Return the [x, y] coordinate for the center point of the cell that contains the specified text.  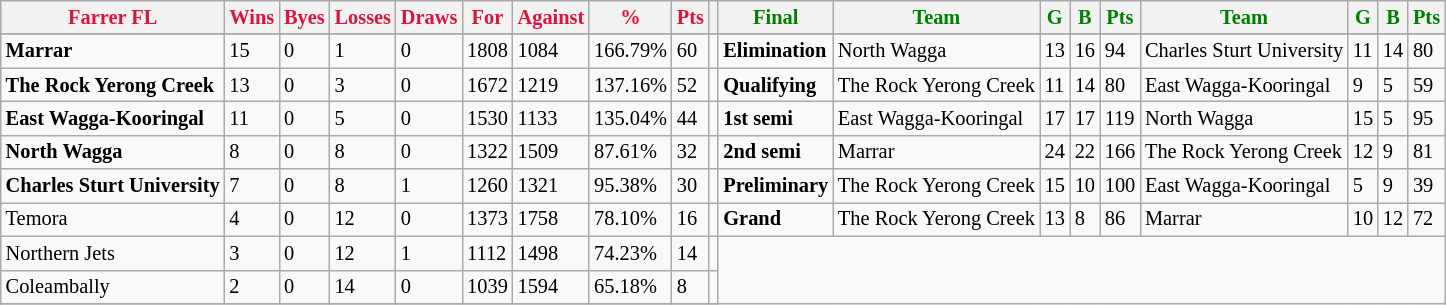
1321 [552, 186]
1594 [552, 287]
59 [1426, 85]
1498 [552, 253]
1322 [487, 152]
Temora [113, 219]
166 [1120, 152]
Grand [776, 219]
94 [1120, 51]
For [487, 17]
24 [1055, 152]
Wins [252, 17]
2 [252, 287]
95.38% [630, 186]
39 [1426, 186]
22 [1085, 152]
1084 [552, 51]
52 [690, 85]
1758 [552, 219]
60 [690, 51]
1530 [487, 118]
Losses [363, 17]
% [630, 17]
1112 [487, 253]
1509 [552, 152]
100 [1120, 186]
1672 [487, 85]
1808 [487, 51]
44 [690, 118]
30 [690, 186]
78.10% [630, 219]
1219 [552, 85]
1039 [487, 287]
Preliminary [776, 186]
72 [1426, 219]
135.04% [630, 118]
32 [690, 152]
137.16% [630, 85]
Coleambally [113, 287]
Qualifying [776, 85]
65.18% [630, 287]
81 [1426, 152]
Northern Jets [113, 253]
2nd semi [776, 152]
1260 [487, 186]
1133 [552, 118]
Farrer FL [113, 17]
95 [1426, 118]
Final [776, 17]
74.23% [630, 253]
166.79% [630, 51]
7 [252, 186]
87.61% [630, 152]
1373 [487, 219]
Elimination [776, 51]
Against [552, 17]
119 [1120, 118]
1st semi [776, 118]
4 [252, 219]
Byes [304, 17]
Draws [429, 17]
86 [1120, 219]
